Return the [X, Y] coordinate for the center point of the cell that contains the specified text.  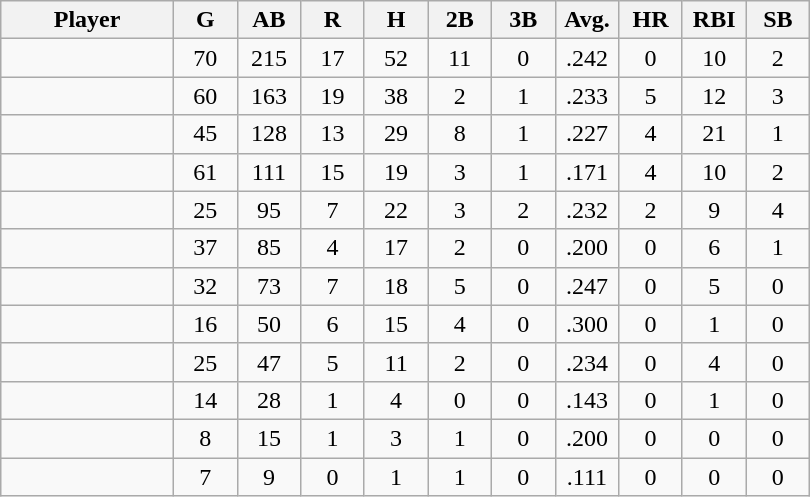
163 [269, 96]
.233 [587, 96]
38 [396, 96]
G [205, 20]
37 [205, 248]
HR [651, 20]
85 [269, 248]
52 [396, 58]
12 [714, 96]
29 [396, 134]
18 [396, 286]
.234 [587, 362]
45 [205, 134]
95 [269, 210]
13 [333, 134]
128 [269, 134]
61 [205, 172]
SB [778, 20]
70 [205, 58]
14 [205, 400]
.171 [587, 172]
73 [269, 286]
50 [269, 324]
.143 [587, 400]
AB [269, 20]
Player [88, 20]
Avg. [587, 20]
.227 [587, 134]
.242 [587, 58]
47 [269, 362]
2B [460, 20]
28 [269, 400]
60 [205, 96]
.300 [587, 324]
215 [269, 58]
RBI [714, 20]
21 [714, 134]
22 [396, 210]
.111 [587, 477]
3B [524, 20]
H [396, 20]
.232 [587, 210]
111 [269, 172]
R [333, 20]
16 [205, 324]
.247 [587, 286]
32 [205, 286]
